From the cell containing the given text, extract its center point as (x, y) coordinate. 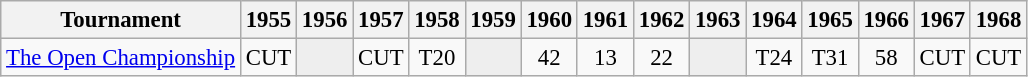
T20 (437, 58)
13 (605, 58)
Tournament (121, 20)
1955 (268, 20)
1957 (381, 20)
42 (549, 58)
The Open Championship (121, 58)
1959 (493, 20)
1967 (942, 20)
1958 (437, 20)
58 (886, 58)
1968 (998, 20)
1963 (718, 20)
1962 (661, 20)
T24 (774, 58)
1965 (830, 20)
1966 (886, 20)
1961 (605, 20)
22 (661, 58)
1964 (774, 20)
1956 (325, 20)
T31 (830, 58)
1960 (549, 20)
